Identify which cell holds the provided text, then report its (x, y) central coordinate. 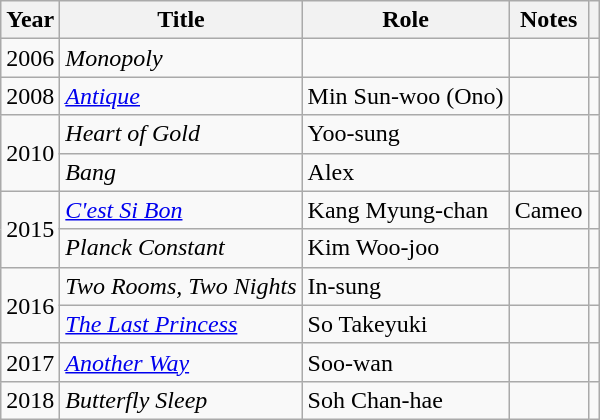
Antique (181, 96)
Title (181, 20)
C'est Si Bon (181, 210)
Another Way (181, 362)
2016 (30, 305)
Two Rooms, Two Nights (181, 286)
2017 (30, 362)
2010 (30, 153)
Bang (181, 172)
Cameo (548, 210)
Soh Chan-hae (406, 400)
In-sung (406, 286)
Planck Constant (181, 248)
Monopoly (181, 58)
The Last Princess (181, 324)
Yoo-sung (406, 134)
Role (406, 20)
Kim Woo-joo (406, 248)
Notes (548, 20)
2018 (30, 400)
So Takeyuki (406, 324)
Alex (406, 172)
2008 (30, 96)
2006 (30, 58)
2015 (30, 229)
Heart of Gold (181, 134)
Kang Myung-chan (406, 210)
Year (30, 20)
Min Sun-woo (Ono) (406, 96)
Butterfly Sleep (181, 400)
Soo-wan (406, 362)
